Determine the (x, y) coordinate at the center of the cell enclosing the given text.  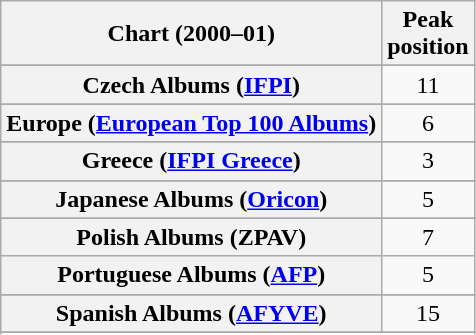
Japanese Albums (Oricon) (192, 199)
15 (428, 313)
Czech Albums (IFPI) (192, 85)
Greece (IFPI Greece) (192, 161)
6 (428, 123)
Europe (European Top 100 Albums) (192, 123)
Chart (2000–01) (192, 34)
7 (428, 237)
3 (428, 161)
Polish Albums (ZPAV) (192, 237)
Portuguese Albums (AFP) (192, 275)
11 (428, 85)
Peakposition (428, 34)
Spanish Albums (AFYVE) (192, 313)
